Capture the cell that displays the provided text and extract its [x, y] central coordinate. 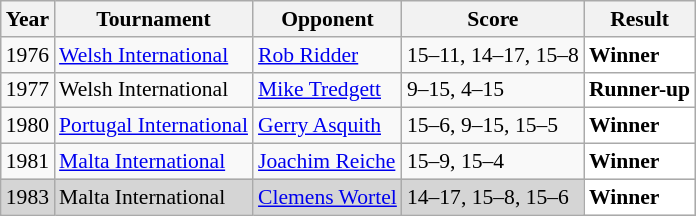
9–15, 4–15 [493, 90]
1983 [28, 197]
1981 [28, 162]
1977 [28, 90]
Score [493, 19]
15–11, 14–17, 15–8 [493, 55]
14–17, 15–8, 15–6 [493, 197]
Year [28, 19]
Clemens Wortel [328, 197]
1980 [28, 126]
Result [640, 19]
Runner-up [640, 90]
Portugal International [154, 126]
Opponent [328, 19]
1976 [28, 55]
15–6, 9–15, 15–5 [493, 126]
Gerry Asquith [328, 126]
Joachim Reiche [328, 162]
Mike Tredgett [328, 90]
Rob Ridder [328, 55]
15–9, 15–4 [493, 162]
Tournament [154, 19]
